Find where the given text appears and provide that cell's center as [X, Y] coordinate. 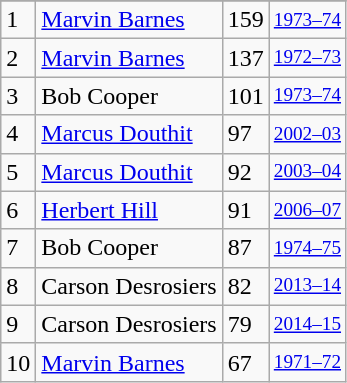
2003–04 [307, 172]
101 [246, 96]
Herbert Hill [129, 210]
1971–72 [307, 362]
2002–03 [307, 134]
1 [18, 20]
87 [246, 248]
1974–75 [307, 248]
2014–15 [307, 324]
3 [18, 96]
67 [246, 362]
137 [246, 58]
1972–73 [307, 58]
8 [18, 286]
159 [246, 20]
2 [18, 58]
2006–07 [307, 210]
79 [246, 324]
7 [18, 248]
5 [18, 172]
82 [246, 286]
92 [246, 172]
9 [18, 324]
2013–14 [307, 286]
91 [246, 210]
97 [246, 134]
4 [18, 134]
10 [18, 362]
6 [18, 210]
